Pinpoint the cell where the given text exists, returning its (X, Y) midpoint coordinate. 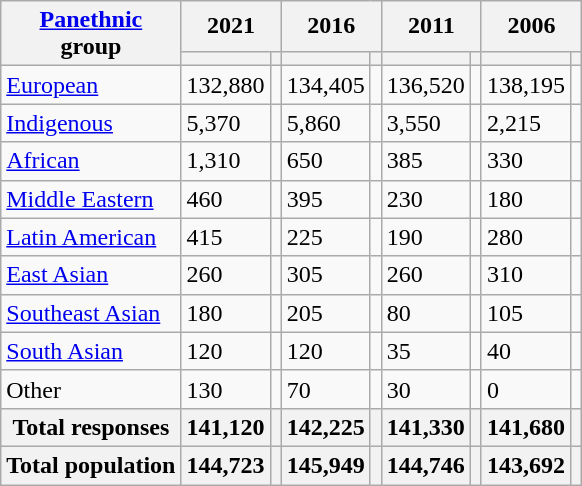
130 (226, 389)
African (91, 161)
2021 (231, 26)
European (91, 85)
460 (226, 199)
280 (526, 237)
South Asian (91, 351)
Southeast Asian (91, 313)
40 (526, 351)
Other (91, 389)
80 (426, 313)
141,330 (426, 427)
Indigenous (91, 123)
3,550 (426, 123)
70 (326, 389)
Panethnicgroup (91, 34)
395 (326, 199)
105 (526, 313)
385 (426, 161)
136,520 (426, 85)
190 (426, 237)
310 (526, 275)
145,949 (326, 465)
Middle Eastern (91, 199)
132,880 (226, 85)
230 (426, 199)
144,746 (426, 465)
5,370 (226, 123)
Total responses (91, 427)
415 (226, 237)
Latin American (91, 237)
30 (426, 389)
East Asian (91, 275)
225 (326, 237)
330 (526, 161)
2,215 (526, 123)
Total population (91, 465)
0 (526, 389)
35 (426, 351)
2011 (431, 26)
5,860 (326, 123)
1,310 (226, 161)
305 (326, 275)
144,723 (226, 465)
205 (326, 313)
143,692 (526, 465)
134,405 (326, 85)
2016 (331, 26)
142,225 (326, 427)
138,195 (526, 85)
141,120 (226, 427)
650 (326, 161)
2006 (531, 26)
141,680 (526, 427)
